Locate the cell with the specified text and output its [x, y] center coordinate. 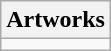
Artworks [56, 20]
